Provide the (X, Y) coordinate of the cell's center where the given text is located.  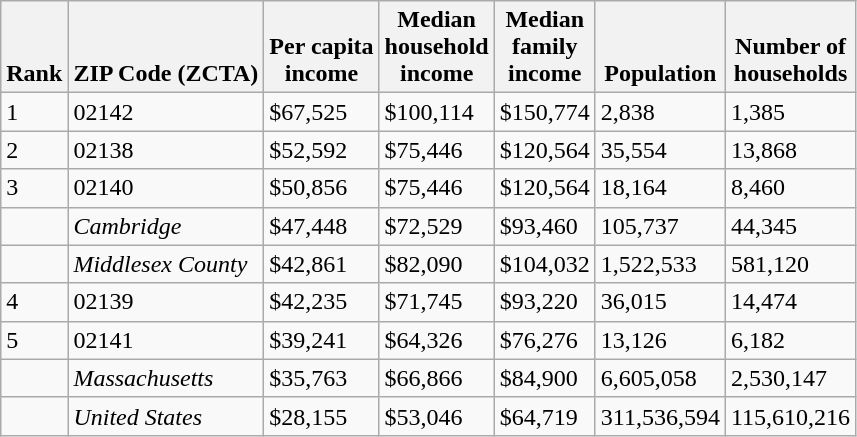
18,164 (660, 188)
115,610,216 (790, 416)
$67,525 (322, 112)
1,385 (790, 112)
Medianhouseholdincome (436, 47)
4 (34, 302)
Cambridge (166, 226)
$39,241 (322, 340)
ZIP Code (ZCTA) (166, 47)
Population (660, 47)
02139 (166, 302)
1 (34, 112)
2 (34, 150)
581,120 (790, 264)
$47,448 (322, 226)
$76,276 (544, 340)
Medianfamilyincome (544, 47)
$71,745 (436, 302)
Rank (34, 47)
14,474 (790, 302)
13,126 (660, 340)
$42,235 (322, 302)
2,838 (660, 112)
6,182 (790, 340)
$50,856 (322, 188)
36,015 (660, 302)
311,536,594 (660, 416)
$82,090 (436, 264)
02141 (166, 340)
35,554 (660, 150)
105,737 (660, 226)
5 (34, 340)
13,868 (790, 150)
$150,774 (544, 112)
$66,866 (436, 378)
$72,529 (436, 226)
2,530,147 (790, 378)
8,460 (790, 188)
$64,719 (544, 416)
02138 (166, 150)
$42,861 (322, 264)
02140 (166, 188)
44,345 (790, 226)
$64,326 (436, 340)
$104,032 (544, 264)
$52,592 (322, 150)
Number ofhouseholds (790, 47)
United States (166, 416)
3 (34, 188)
$93,460 (544, 226)
$35,763 (322, 378)
1,522,533 (660, 264)
Massachusetts (166, 378)
6,605,058 (660, 378)
$93,220 (544, 302)
Per capitaincome (322, 47)
Middlesex County (166, 264)
$28,155 (322, 416)
$100,114 (436, 112)
$84,900 (544, 378)
$53,046 (436, 416)
02142 (166, 112)
